Pinpoint the cell where the given text exists, returning its [x, y] midpoint coordinate. 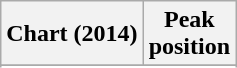
Chart (2014) [72, 34]
Peakposition [189, 34]
